From the cell containing the given text, extract its center point as [x, y] coordinate. 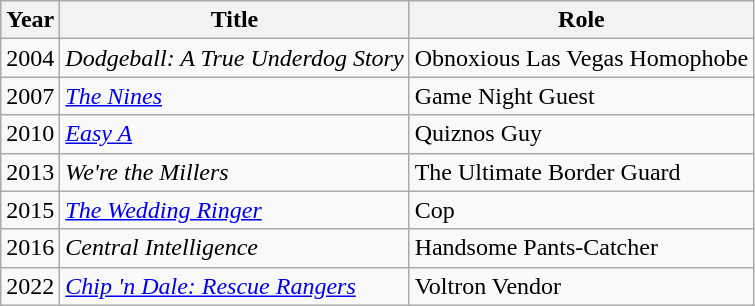
2007 [30, 96]
Central Intelligence [234, 248]
Game Night Guest [582, 96]
Quiznos Guy [582, 134]
2016 [30, 248]
Year [30, 20]
The Nines [234, 96]
2010 [30, 134]
Chip 'n Dale: Rescue Rangers [234, 286]
Handsome Pants-Catcher [582, 248]
The Ultimate Border Guard [582, 172]
2013 [30, 172]
Voltron Vendor [582, 286]
We're the Millers [234, 172]
2004 [30, 58]
Title [234, 20]
The Wedding Ringer [234, 210]
Role [582, 20]
Easy A [234, 134]
Cop [582, 210]
2022 [30, 286]
2015 [30, 210]
Dodgeball: A True Underdog Story [234, 58]
Obnoxious Las Vegas Homophobe [582, 58]
